Pinpoint the cell where the given text exists, returning its (x, y) midpoint coordinate. 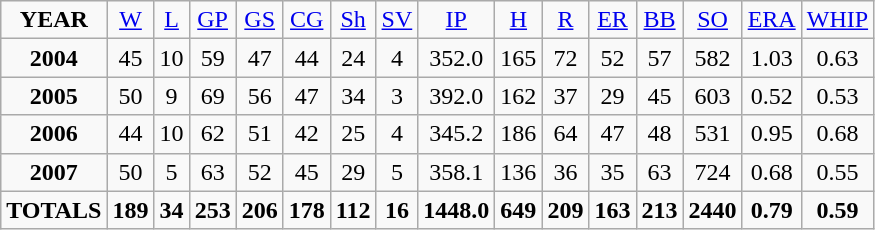
392.0 (456, 96)
0.59 (837, 210)
37 (566, 96)
603 (712, 96)
189 (130, 210)
136 (518, 172)
0.95 (772, 134)
1448.0 (456, 210)
2007 (54, 172)
GP (212, 20)
56 (260, 96)
IP (456, 20)
162 (518, 96)
48 (660, 134)
2004 (54, 58)
649 (518, 210)
YEAR (54, 20)
531 (712, 134)
62 (212, 134)
TOTALS (54, 210)
36 (566, 172)
3 (397, 96)
ERA (772, 20)
64 (566, 134)
0.53 (837, 96)
0.52 (772, 96)
2005 (54, 96)
2006 (54, 134)
0.55 (837, 172)
51 (260, 134)
35 (612, 172)
165 (518, 58)
0.63 (837, 58)
ER (612, 20)
358.1 (456, 172)
163 (612, 210)
206 (260, 210)
186 (518, 134)
1.03 (772, 58)
178 (306, 210)
582 (712, 58)
112 (353, 210)
72 (566, 58)
25 (353, 134)
BB (660, 20)
CG (306, 20)
69 (212, 96)
0.79 (772, 210)
R (566, 20)
W (130, 20)
Sh (353, 20)
WHIP (837, 20)
L (172, 20)
352.0 (456, 58)
213 (660, 210)
24 (353, 58)
2440 (712, 210)
59 (212, 58)
724 (712, 172)
57 (660, 58)
16 (397, 210)
GS (260, 20)
H (518, 20)
SO (712, 20)
253 (212, 210)
209 (566, 210)
42 (306, 134)
9 (172, 96)
345.2 (456, 134)
SV (397, 20)
